Return (X, Y) of the center of cell containing provided text 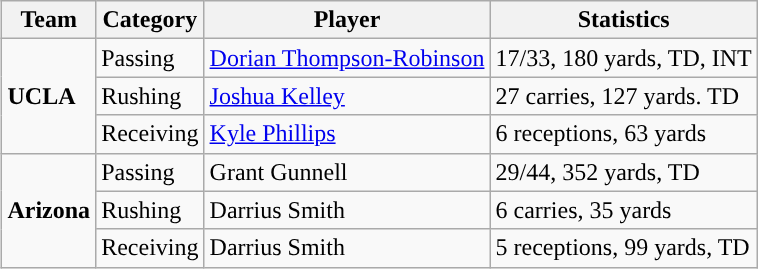
Statistics (624, 20)
Joshua Kelley (347, 96)
6 receptions, 63 yards (624, 134)
17/33, 180 yards, TD, INT (624, 58)
29/44, 352 yards, TD (624, 172)
Team (49, 20)
Kyle Phillips (347, 134)
Dorian Thompson-Robinson (347, 58)
UCLA (49, 96)
27 carries, 127 yards. TD (624, 96)
Grant Gunnell (347, 172)
6 carries, 35 yards (624, 210)
Arizona (49, 210)
Player (347, 20)
5 receptions, 99 yards, TD (624, 248)
Category (150, 20)
